Search for the cell housing the specified text and yield its (X, Y) center coordinate. 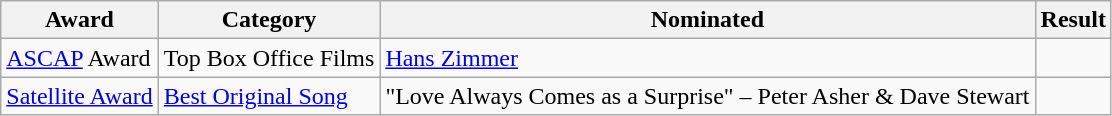
"Love Always Comes as a Surprise" – Peter Asher & Dave Stewart (708, 96)
Nominated (708, 20)
Best Original Song (269, 96)
Category (269, 20)
Satellite Award (80, 96)
Hans Zimmer (708, 58)
Award (80, 20)
Top Box Office Films (269, 58)
Result (1073, 20)
ASCAP Award (80, 58)
